Scan for the cell matching the given text and deliver its (x, y) coordinate at center. 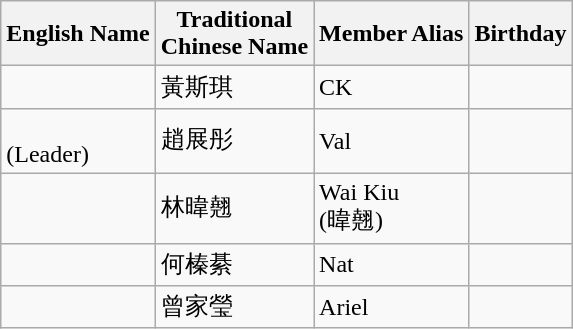
TraditionalChinese Name (234, 34)
Val (392, 140)
CK (392, 88)
林暐翹 (234, 208)
Birthday (520, 34)
English Name (78, 34)
Nat (392, 264)
何榛綦 (234, 264)
Wai Kiu(暐翹) (392, 208)
黃斯琪 (234, 88)
Ariel (392, 308)
Member Alias (392, 34)
曾家瑩 (234, 308)
(Leader) (78, 140)
趙展彤 (234, 140)
